Find where the given text appears and provide that cell's center as [x, y] coordinate. 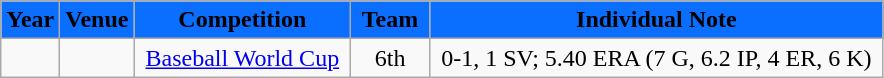
Team [390, 20]
6th [390, 58]
Venue [97, 20]
Baseball World Cup [242, 58]
Individual Note [656, 20]
0-1, 1 SV; 5.40 ERA (7 G, 6.2 IP, 4 ER, 6 K) [656, 58]
Competition [242, 20]
Year [30, 20]
